Provide the (X, Y) coordinate of the cell's center where the given text is located.  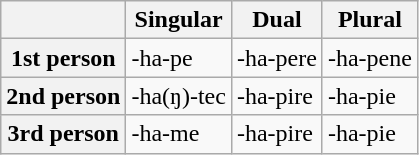
Plural (370, 20)
Dual (276, 20)
2nd person (64, 96)
Singular (179, 20)
-ha-pene (370, 58)
3rd person (64, 134)
-ha(ŋ)-tec (179, 96)
1st person (64, 58)
-ha-pere (276, 58)
-ha-me (179, 134)
-ha-pe (179, 58)
